Extract the [x, y] coordinate from the center of the cell holding the provided text.  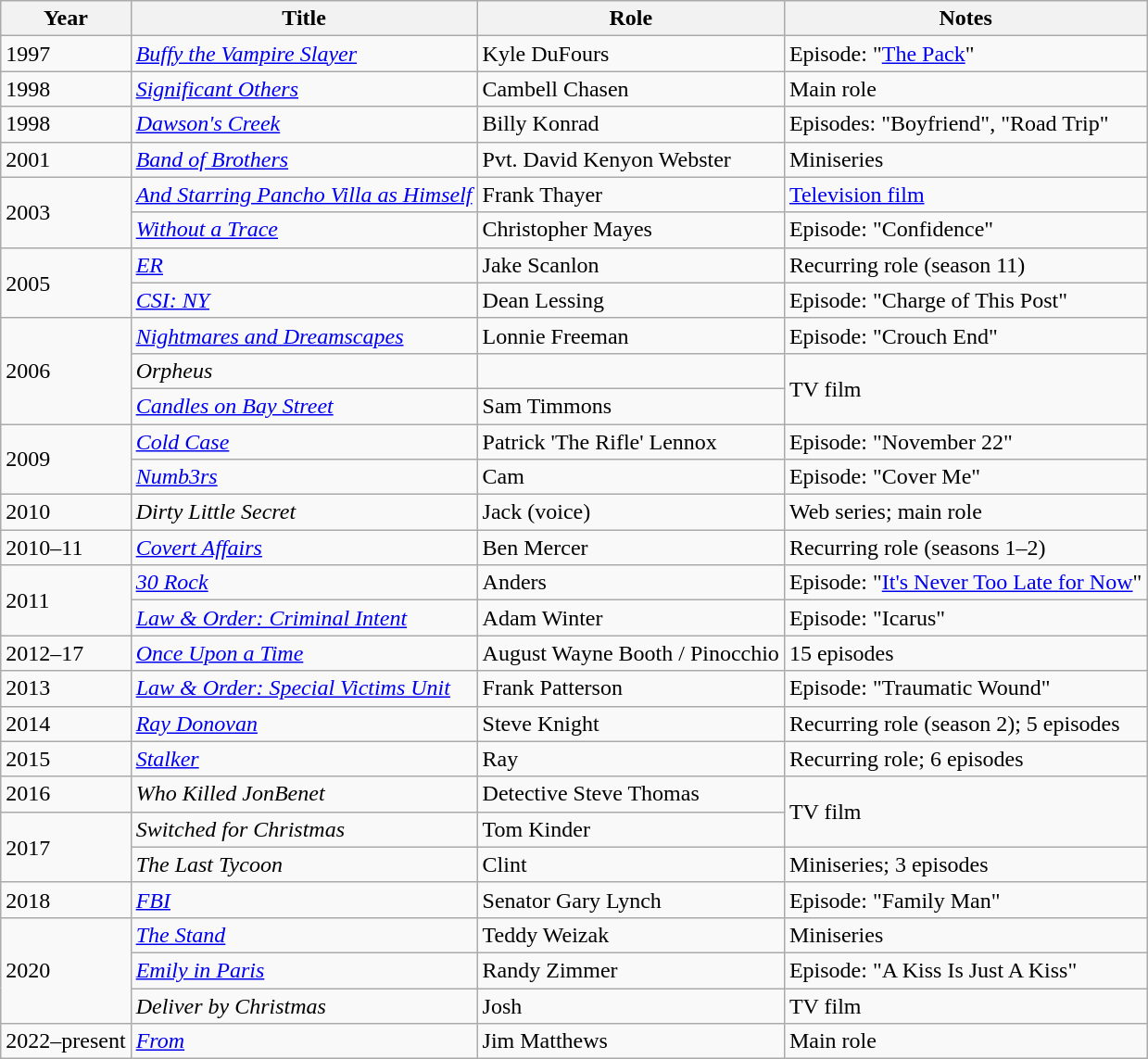
Frank Thayer [630, 195]
Recurring role; 6 episodes [965, 759]
Josh [630, 1005]
Steve Knight [630, 724]
Dean Lessing [630, 300]
Episodes: "Boyfriend", "Road Trip" [965, 124]
Law & Order: Special Victims Unit [304, 688]
Who Killed JonBenet [304, 794]
Episode: "Family Man" [965, 900]
Teddy Weizak [630, 935]
Recurring role (seasons 1–2) [965, 548]
Senator Gary Lynch [630, 900]
2006 [66, 371]
Significant Others [304, 89]
Candles on Bay Street [304, 406]
Episode: "November 22" [965, 442]
2005 [66, 283]
Miniseries; 3 episodes [965, 864]
Lonnie Freeman [630, 335]
Billy Konrad [630, 124]
Episode: "Cover Me" [965, 477]
Episode: "Icarus" [965, 618]
2009 [66, 460]
Emily in Paris [304, 970]
From [304, 1041]
15 episodes [965, 653]
Ben Mercer [630, 548]
Deliver by Christmas [304, 1005]
2020 [66, 970]
Episode: "The Pack" [965, 54]
Dawson's Creek [304, 124]
2011 [66, 600]
Frank Patterson [630, 688]
The Stand [304, 935]
Episode: "Crouch End" [965, 335]
Year [66, 19]
Stalker [304, 759]
Cambell Chasen [630, 89]
CSI: NY [304, 300]
Episode: "Confidence" [965, 230]
Episode: "Traumatic Wound" [965, 688]
Switched for Christmas [304, 829]
And Starring Pancho Villa as Himself [304, 195]
Sam Timmons [630, 406]
2013 [66, 688]
Adam Winter [630, 618]
Web series; main role [965, 512]
Pvt. David Kenyon Webster [630, 159]
Jim Matthews [630, 1041]
Band of Brothers [304, 159]
Television film [965, 195]
Patrick 'The Rifle' Lennox [630, 442]
2018 [66, 900]
30 Rock [304, 583]
Nightmares and Dreamscapes [304, 335]
Notes [965, 19]
Role [630, 19]
2012–17 [66, 653]
Anders [630, 583]
Covert Affairs [304, 548]
1997 [66, 54]
Episode: "Charge of This Post" [965, 300]
2001 [66, 159]
Numb3rs [304, 477]
Buffy the Vampire Slayer [304, 54]
Kyle DuFours [630, 54]
August Wayne Booth / Pinocchio [630, 653]
Detective Steve Thomas [630, 794]
Ray [630, 759]
2022–present [66, 1041]
ER [304, 265]
2010–11 [66, 548]
Cam [630, 477]
Title [304, 19]
Tom Kinder [630, 829]
Jake Scanlon [630, 265]
2010 [66, 512]
Jack (voice) [630, 512]
Law & Order: Criminal Intent [304, 618]
Episode: "A Kiss Is Just A Kiss" [965, 970]
Ray Donovan [304, 724]
Cold Case [304, 442]
Christopher Mayes [630, 230]
2014 [66, 724]
FBI [304, 900]
Episode: "It's Never Too Late for Now" [965, 583]
Recurring role (season 2); 5 episodes [965, 724]
Clint [630, 864]
Once Upon a Time [304, 653]
Dirty Little Secret [304, 512]
Orpheus [304, 371]
2016 [66, 794]
2003 [66, 212]
The Last Tycoon [304, 864]
Without a Trace [304, 230]
Randy Zimmer [630, 970]
2015 [66, 759]
Recurring role (season 11) [965, 265]
2017 [66, 847]
